Find where the given text appears and provide that cell's center as [X, Y] coordinate. 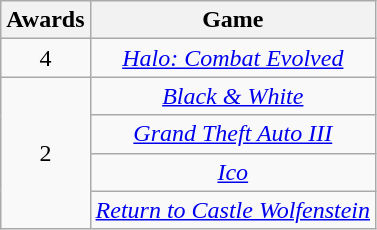
4 [46, 58]
Ico [232, 172]
Halo: Combat Evolved [232, 58]
Awards [46, 20]
Black & White [232, 96]
Grand Theft Auto III [232, 134]
Game [232, 20]
Return to Castle Wolfenstein [232, 210]
2 [46, 153]
